For the text-containing cell, return its midpoint in [X, Y] coordinate format. 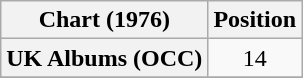
14 [255, 58]
Position [255, 20]
UK Albums (OCC) [104, 58]
Chart (1976) [104, 20]
